Locate the cell with the specified text and output its [x, y] center coordinate. 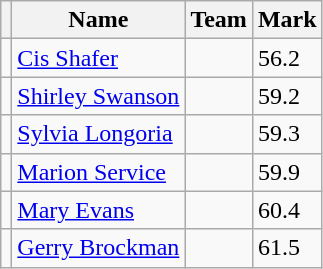
Name [98, 20]
59.2 [287, 96]
Gerry Brockman [98, 248]
Marion Service [98, 172]
Team [219, 20]
Mark [287, 20]
59.3 [287, 134]
Sylvia Longoria [98, 134]
61.5 [287, 248]
60.4 [287, 210]
Cis Shafer [98, 58]
Shirley Swanson [98, 96]
56.2 [287, 58]
59.9 [287, 172]
Mary Evans [98, 210]
